Identify which cell holds the provided text, then report its (x, y) central coordinate. 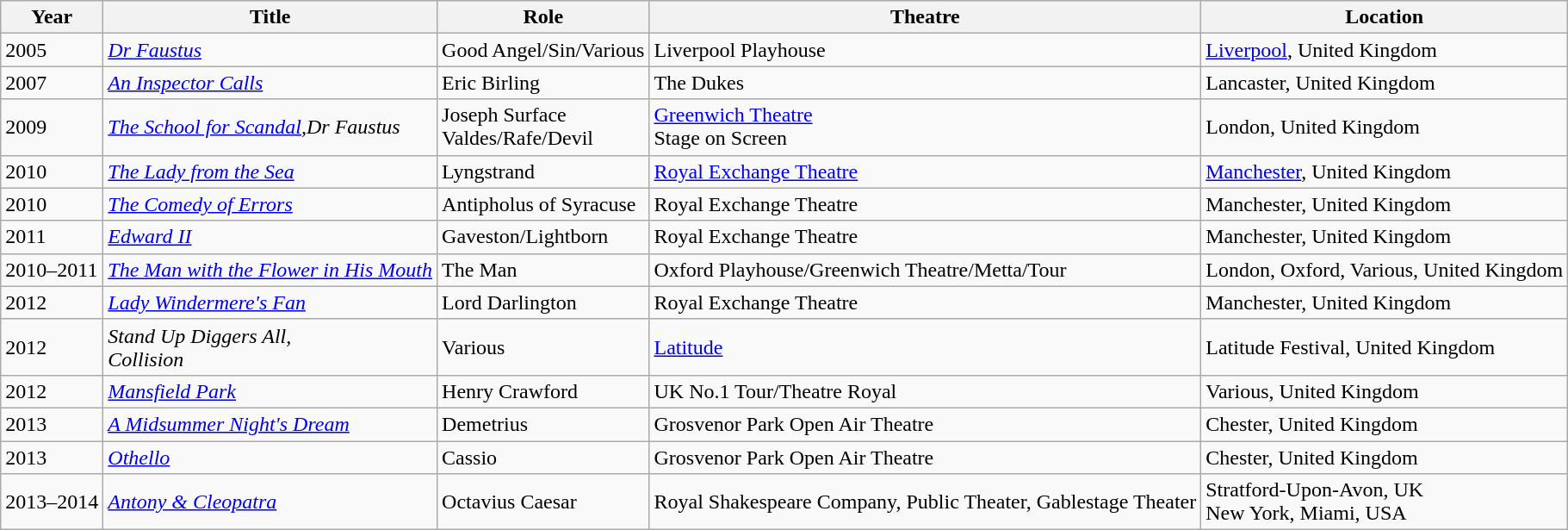
London, Oxford, Various, United Kingdom (1385, 270)
Eric Birling (543, 83)
Joseph SurfaceValdes/Rafe/Devil (543, 128)
Title (270, 17)
Lancaster, United Kingdom (1385, 83)
UK No.1 Tour/Theatre Royal (925, 391)
2010–2011 (52, 270)
Good Angel/Sin/Various (543, 50)
2013–2014 (52, 502)
Cassio (543, 458)
Oxford Playhouse/Greenwich Theatre/Metta/Tour (925, 270)
2009 (52, 128)
Lyngstrand (543, 171)
Latitude (925, 346)
An Inspector Calls (270, 83)
Octavius Caesar (543, 502)
2011 (52, 237)
Latitude Festival, United Kingdom (1385, 346)
Antony & Cleopatra (270, 502)
Greenwich TheatreStage on Screen (925, 128)
Stand Up Diggers All,Collision (270, 346)
Dr Faustus (270, 50)
Antipholus of Syracuse (543, 204)
Year (52, 17)
London, United Kingdom (1385, 128)
Demetrius (543, 424)
Role (543, 17)
2005 (52, 50)
Mansfield Park (270, 391)
Liverpool, United Kingdom (1385, 50)
Location (1385, 17)
Lord Darlington (543, 302)
Othello (270, 458)
Edward II (270, 237)
The Man (543, 270)
The Dukes (925, 83)
The Lady from the Sea (270, 171)
Lady Windermere's Fan (270, 302)
The Man with the Flower in His Mouth (270, 270)
Various, United Kingdom (1385, 391)
Stratford-Upon-Avon, UKNew York, Miami, USA (1385, 502)
2007 (52, 83)
Gaveston/Lightborn (543, 237)
The Comedy of Errors (270, 204)
Royal Shakespeare Company, Public Theater, Gablestage Theater (925, 502)
Theatre (925, 17)
Various (543, 346)
A Midsummer Night's Dream (270, 424)
The School for Scandal,Dr Faustus (270, 128)
Liverpool Playhouse (925, 50)
Henry Crawford (543, 391)
